From the cell containing the given text, extract its center point as (X, Y) coordinate. 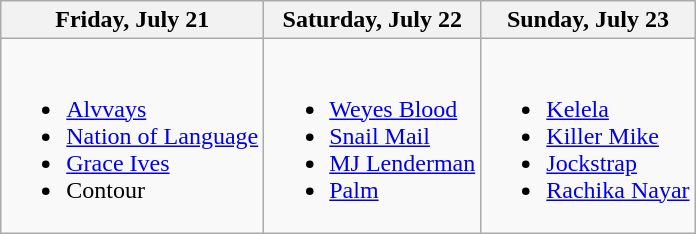
Sunday, July 23 (588, 20)
KelelaKiller MikeJockstrapRachika Nayar (588, 136)
Friday, July 21 (132, 20)
AlvvaysNation of LanguageGrace IvesContour (132, 136)
Saturday, July 22 (372, 20)
Weyes BloodSnail MailMJ LendermanPalm (372, 136)
